Identify which cell holds the provided text, then report its (x, y) central coordinate. 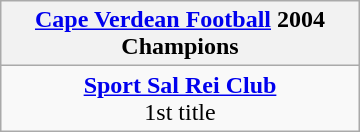
Cape Verdean Football 2004Champions (180, 34)
Sport Sal Rei Club1st title (180, 98)
